Detect which cell encompasses the target text, then output its [X, Y] center coordinate. 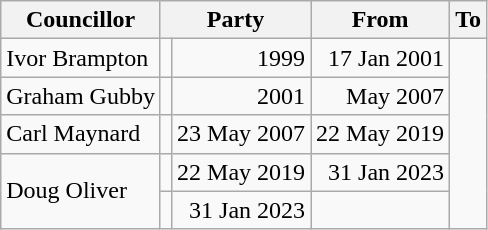
May 2007 [380, 96]
1999 [242, 58]
Councillor [81, 20]
Party [235, 20]
23 May 2007 [242, 134]
2001 [242, 96]
To [468, 20]
Graham Gubby [81, 96]
From [380, 20]
Doug Oliver [81, 191]
Carl Maynard [81, 134]
17 Jan 2001 [380, 58]
Ivor Brampton [81, 58]
